Locate the cell with the specified text and output its [X, Y] center coordinate. 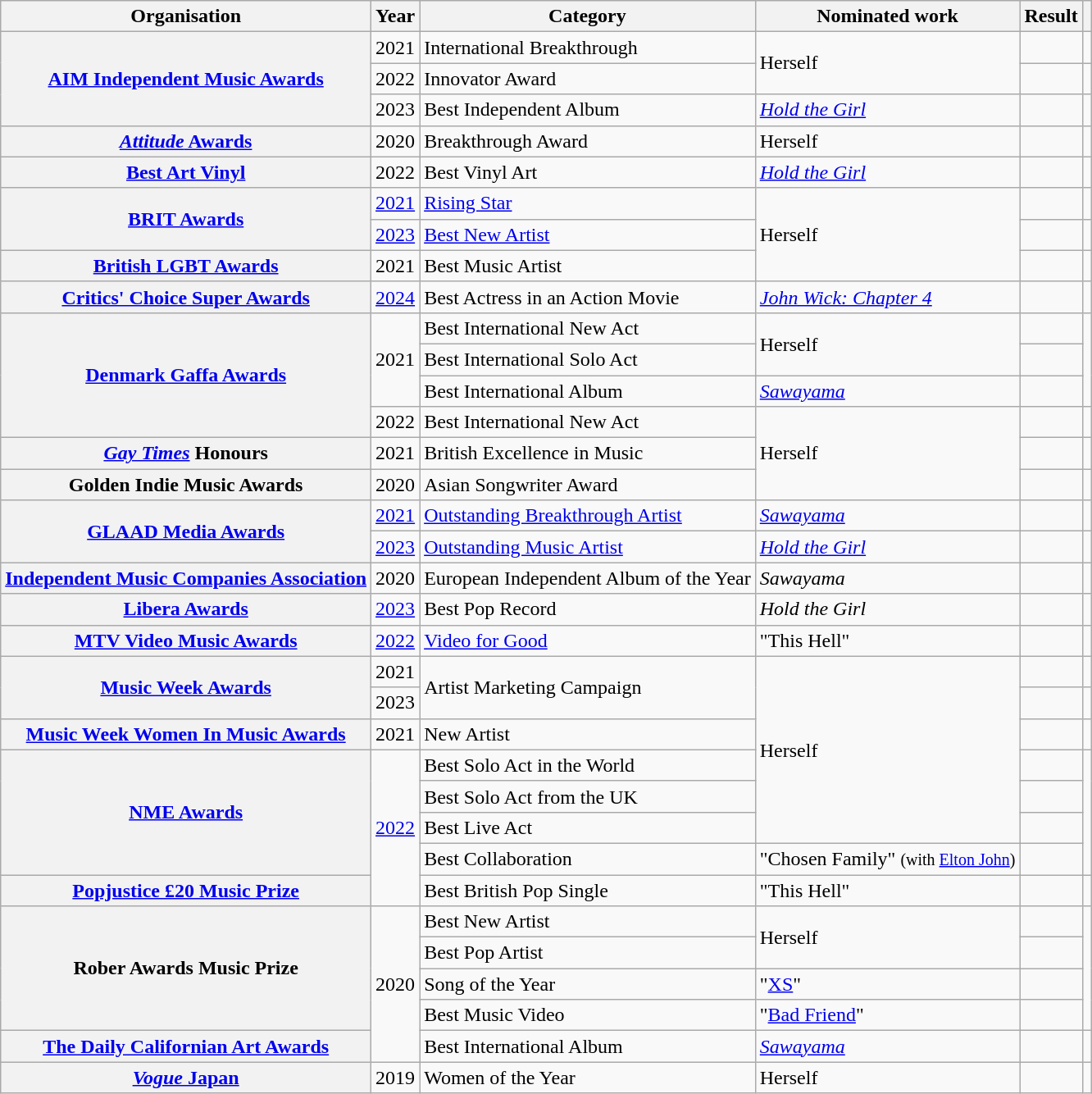
NME Awards [186, 812]
Denmark Gaffa Awards [186, 375]
The Daily Californian Art Awards [186, 1046]
Organisation [186, 16]
"XS" [887, 984]
European Independent Album of the Year [588, 578]
Gay Times Honours [186, 454]
Breakthrough Award [588, 141]
Music Week Women In Music Awards [186, 734]
British Excellence in Music [588, 454]
"Chosen Family" (with Elton John) [887, 859]
2024 [395, 297]
Best Music Video [588, 1015]
Song of the Year [588, 984]
British LGBT Awards [186, 266]
2019 [395, 1078]
Best Actress in an Action Movie [588, 297]
MTV Video Music Awards [186, 640]
Vogue Japan [186, 1078]
International Breakthrough [588, 48]
GLAAD Media Awards [186, 531]
AIM Independent Music Awards [186, 79]
Critics' Choice Super Awards [186, 297]
Year [395, 16]
Golden Indie Music Awards [186, 485]
Best Live Act [588, 827]
Asian Songwriter Award [588, 485]
Best Pop Record [588, 609]
Video for Good [588, 640]
Rising Star [588, 203]
Outstanding Breakthrough Artist [588, 516]
Best Independent Album [588, 110]
Category [588, 16]
Women of the Year [588, 1078]
Best International Solo Act [588, 359]
Best Collaboration [588, 859]
Best Pop Artist [588, 953]
Best Art Vinyl [186, 172]
BRIT Awards [186, 219]
Nominated work [887, 16]
Best Solo Act in the World [588, 765]
Best Solo Act from the UK [588, 796]
Outstanding Music Artist [588, 547]
Result [1051, 16]
Best Vinyl Art [588, 172]
Rober Awards Music Prize [186, 969]
Attitude Awards [186, 141]
Independent Music Companies Association [186, 578]
Innovator Award [588, 79]
Best Music Artist [588, 266]
John Wick: Chapter 4 [887, 297]
"Bad Friend" [887, 1015]
Libera Awards [186, 609]
Artist Marketing Campaign [588, 687]
Popjustice £20 Music Prize [186, 890]
New Artist [588, 734]
Best British Pop Single [588, 890]
Music Week Awards [186, 687]
